Find where the given text appears and provide that cell's center as (X, Y) coordinate. 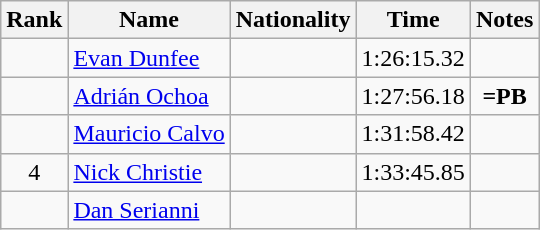
4 (34, 172)
Evan Dunfee (149, 58)
Name (149, 20)
Adrián Ochoa (149, 96)
1:26:15.32 (413, 58)
Nationality (293, 20)
=PB (504, 96)
Rank (34, 20)
Time (413, 20)
Mauricio Calvo (149, 134)
Nick Christie (149, 172)
Dan Serianni (149, 210)
1:33:45.85 (413, 172)
1:31:58.42 (413, 134)
Notes (504, 20)
1:27:56.18 (413, 96)
